Provide the (x, y) coordinate of the cell's center where the given text is located.  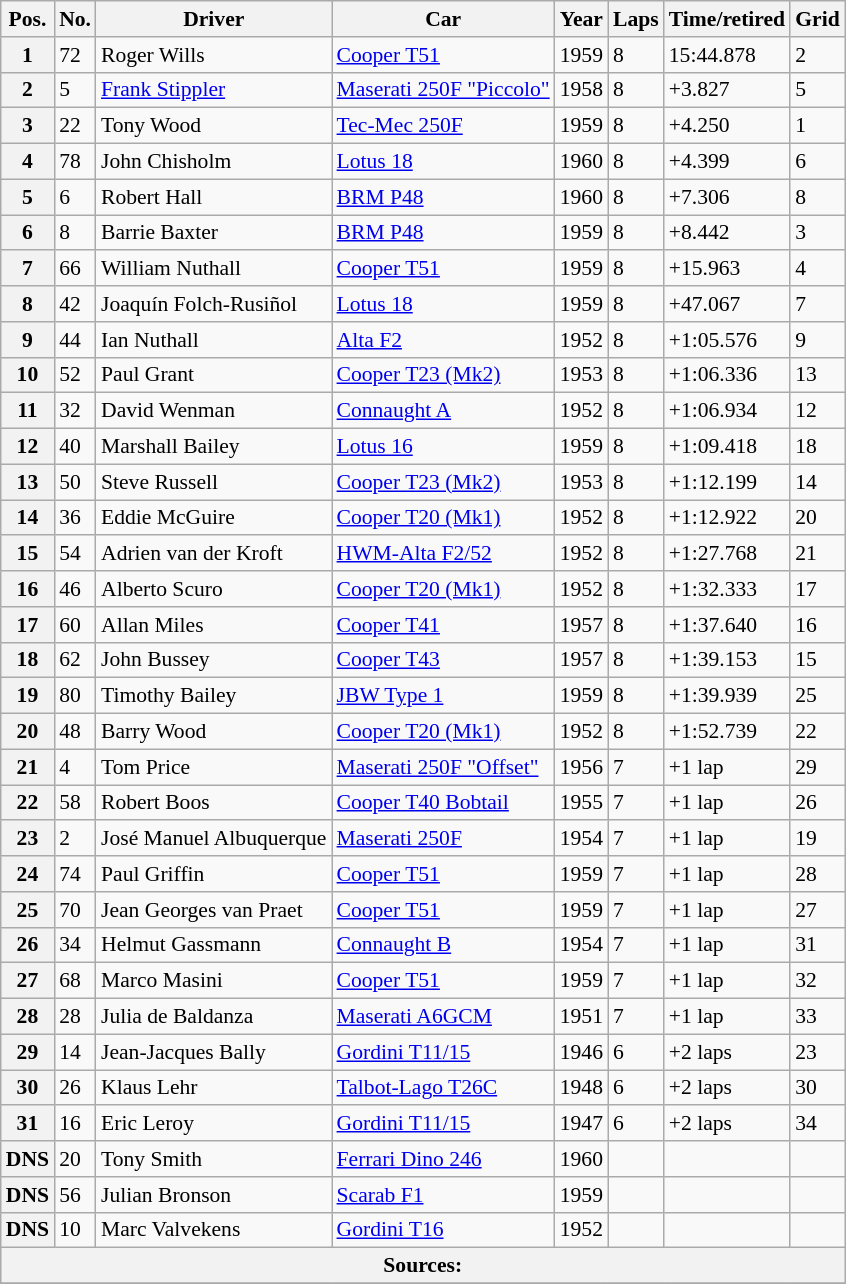
Steve Russell (214, 482)
Year (582, 19)
1951 (582, 1017)
Talbot-Lago T26C (444, 1088)
Cooper T40 Bobtail (444, 803)
78 (75, 162)
Connaught A (444, 411)
66 (75, 269)
Timothy Bailey (214, 696)
52 (75, 375)
Time/retired (727, 19)
José Manuel Albuquerque (214, 839)
Julia de Baldanza (214, 1017)
+1:37.640 (727, 625)
11 (28, 411)
+3.827 (727, 90)
1947 (582, 1124)
Marshall Bailey (214, 447)
24 (28, 874)
+1:05.576 (727, 340)
Paul Grant (214, 375)
HWM-Alta F2/52 (444, 554)
Marc Valvekens (214, 1230)
Jean Georges van Praet (214, 910)
Eddie McGuire (214, 518)
+7.306 (727, 197)
+1:12.199 (727, 482)
Laps (636, 19)
36 (75, 518)
Ferrari Dino 246 (444, 1159)
Barrie Baxter (214, 233)
1955 (582, 803)
Tec-Mec 250F (444, 126)
Connaught B (444, 945)
+8.442 (727, 233)
William Nuthall (214, 269)
No. (75, 19)
74 (75, 874)
David Wenman (214, 411)
48 (75, 732)
1958 (582, 90)
+1:52.739 (727, 732)
+1:06.934 (727, 411)
Maserati A6GCM (444, 1017)
Alta F2 (444, 340)
Ian Nuthall (214, 340)
46 (75, 589)
Driver (214, 19)
72 (75, 55)
40 (75, 447)
+4.250 (727, 126)
JBW Type 1 (444, 696)
Eric Leroy (214, 1124)
Klaus Lehr (214, 1088)
Grid (818, 19)
Alberto Scuro (214, 589)
15:44.878 (727, 55)
Tom Price (214, 767)
Allan Miles (214, 625)
1956 (582, 767)
56 (75, 1195)
Jean-Jacques Bally (214, 1052)
Marco Masini (214, 981)
1946 (582, 1052)
Adrien van der Kroft (214, 554)
Pos. (28, 19)
Tony Wood (214, 126)
58 (75, 803)
70 (75, 910)
+1:09.418 (727, 447)
Cooper T43 (444, 660)
54 (75, 554)
+1:39.939 (727, 696)
Tony Smith (214, 1159)
62 (75, 660)
80 (75, 696)
+1:06.336 (727, 375)
+1:39.153 (727, 660)
+47.067 (727, 304)
Frank Stippler (214, 90)
Maserati 250F "Offset" (444, 767)
Gordini T16 (444, 1230)
60 (75, 625)
33 (818, 1017)
+1:12.922 (727, 518)
Cooper T41 (444, 625)
Julian Bronson (214, 1195)
John Bussey (214, 660)
Sources: (423, 1266)
42 (75, 304)
1948 (582, 1088)
John Chisholm (214, 162)
44 (75, 340)
Helmut Gassmann (214, 945)
+4.399 (727, 162)
Maserati 250F "Piccolo" (444, 90)
+15.963 (727, 269)
50 (75, 482)
Barry Wood (214, 732)
Car (444, 19)
68 (75, 981)
+1:27.768 (727, 554)
Joaquín Folch-Rusiñol (214, 304)
Maserati 250F (444, 839)
Scarab F1 (444, 1195)
Robert Boos (214, 803)
Paul Griffin (214, 874)
+1:32.333 (727, 589)
Roger Wills (214, 55)
Robert Hall (214, 197)
Lotus 16 (444, 447)
